Determine the (X, Y) coordinate at the center of the cell enclosing the given text.  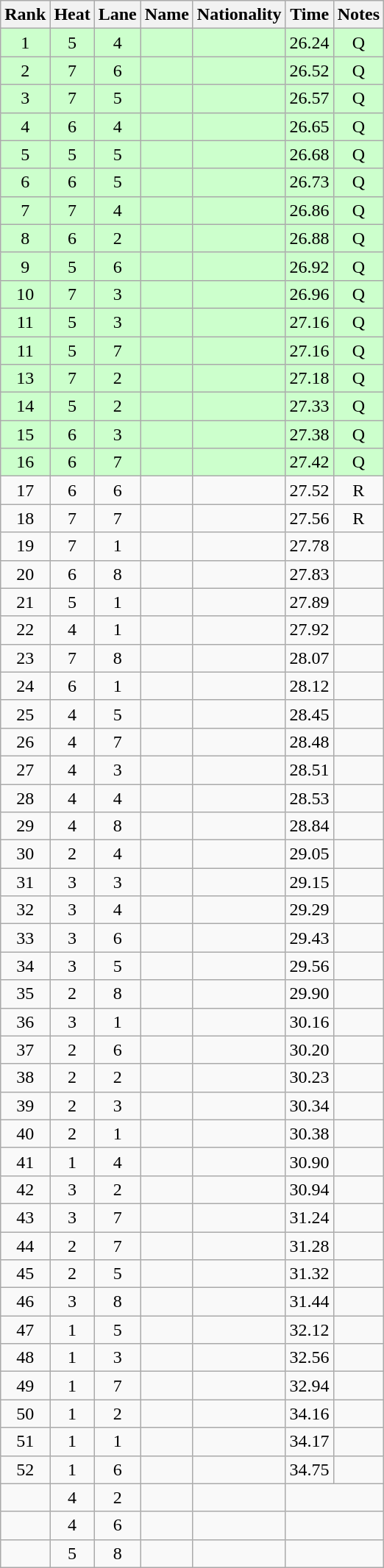
26.68 (309, 154)
Time (309, 15)
48 (25, 1358)
Lane (118, 15)
30 (25, 854)
23 (25, 658)
52 (25, 1469)
30.90 (309, 1161)
36 (25, 1022)
46 (25, 1302)
41 (25, 1161)
21 (25, 602)
30.94 (309, 1189)
22 (25, 630)
26.65 (309, 126)
34 (25, 966)
30.20 (309, 1050)
28.84 (309, 826)
27.52 (309, 490)
39 (25, 1106)
9 (25, 266)
26.73 (309, 182)
14 (25, 407)
30.23 (309, 1078)
30.38 (309, 1134)
18 (25, 518)
43 (25, 1217)
Rank (25, 15)
Nationality (239, 15)
26.24 (309, 43)
28.07 (309, 658)
27.56 (309, 518)
47 (25, 1330)
19 (25, 546)
26.92 (309, 266)
35 (25, 994)
28.51 (309, 770)
29.56 (309, 966)
26 (25, 742)
27.18 (309, 379)
26.52 (309, 71)
15 (25, 434)
49 (25, 1386)
30.34 (309, 1106)
10 (25, 294)
31.24 (309, 1217)
32.56 (309, 1358)
25 (25, 714)
27 (25, 770)
Heat (72, 15)
27.89 (309, 602)
16 (25, 462)
17 (25, 490)
37 (25, 1050)
32.12 (309, 1330)
28.45 (309, 714)
27.92 (309, 630)
42 (25, 1189)
40 (25, 1134)
32.94 (309, 1386)
24 (25, 686)
Notes (358, 15)
32 (25, 910)
31.32 (309, 1274)
20 (25, 574)
28.12 (309, 686)
51 (25, 1442)
34.75 (309, 1469)
31 (25, 882)
29.05 (309, 854)
29.90 (309, 994)
28 (25, 798)
27.38 (309, 434)
50 (25, 1414)
29.15 (309, 882)
45 (25, 1274)
26.86 (309, 210)
26.96 (309, 294)
13 (25, 379)
31.44 (309, 1302)
34.16 (309, 1414)
27.83 (309, 574)
26.57 (309, 99)
31.28 (309, 1246)
30.16 (309, 1022)
33 (25, 938)
34.17 (309, 1442)
28.53 (309, 798)
29.43 (309, 938)
26.88 (309, 238)
38 (25, 1078)
27.78 (309, 546)
44 (25, 1246)
29.29 (309, 910)
27.42 (309, 462)
29 (25, 826)
27.33 (309, 407)
Name (166, 15)
28.48 (309, 742)
